Capture the cell that displays the provided text and extract its [X, Y] central coordinate. 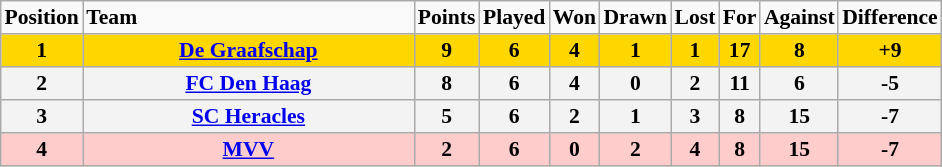
Team [249, 18]
Against [799, 18]
FC Den Haag [249, 84]
MVV [249, 150]
9 [446, 50]
5 [446, 116]
SC Heracles [249, 116]
Difference [890, 18]
Points [446, 18]
Won [574, 18]
Lost [695, 18]
+9 [890, 50]
-5 [890, 84]
11 [740, 84]
For [740, 18]
Played [514, 18]
Drawn [636, 18]
De Graafschap [249, 50]
17 [740, 50]
Position [42, 18]
